For the text-containing cell, return its midpoint in [x, y] coordinate format. 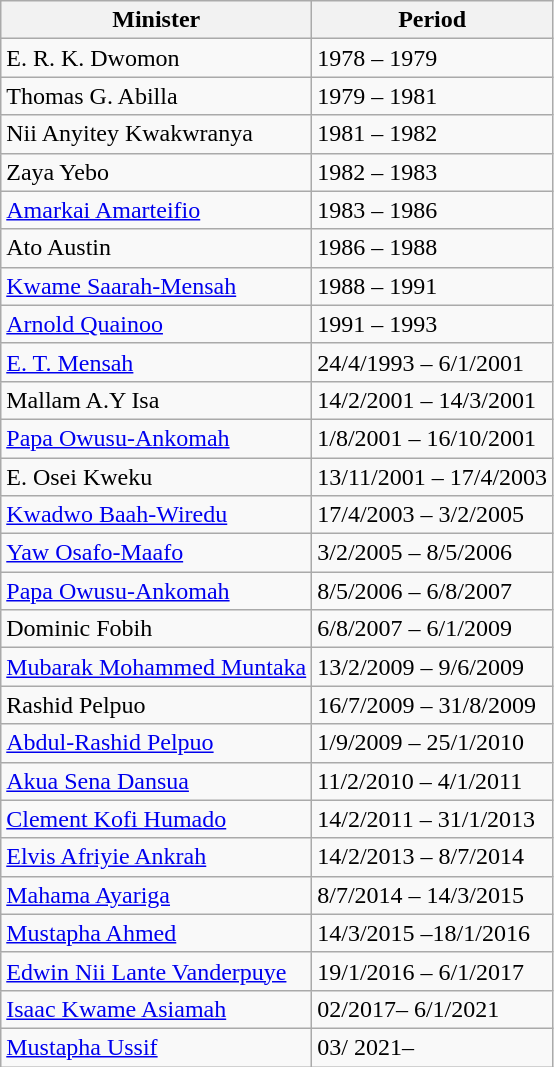
6/8/2007 – 6/1/2009 [432, 629]
11/2/2010 – 4/1/2011 [432, 781]
1979 – 1981 [432, 96]
02/2017– 6/1/2021 [432, 1009]
13/2/2009 – 9/6/2009 [432, 667]
1981 – 1982 [432, 134]
E. Osei Kweku [156, 477]
Mahama Ayariga [156, 895]
14/3/2015 –18/1/2016 [432, 933]
E. R. K. Dwomon [156, 58]
Akua Sena Dansua [156, 781]
Dominic Fobih [156, 629]
Amarkai Amarteifio [156, 210]
E. T. Mensah [156, 362]
1986 – 1988 [432, 248]
1/8/2001 – 16/10/2001 [432, 438]
Thomas G. Abilla [156, 96]
Mustapha Ahmed [156, 933]
1983 – 1986 [432, 210]
14/2/2001 – 14/3/2001 [432, 400]
3/2/2005 – 8/5/2006 [432, 553]
Rashid Pelpuo [156, 705]
Kwadwo Baah-Wiredu [156, 515]
Abdul-Rashid Pelpuo [156, 743]
Clement Kofi Humado [156, 819]
16/7/2009 – 31/8/2009 [432, 705]
1982 – 1983 [432, 172]
1991 – 1993 [432, 324]
14/2/2013 – 8/7/2014 [432, 857]
Zaya Yebo [156, 172]
19/1/2016 – 6/1/2017 [432, 971]
Period [432, 20]
03/ 2021– [432, 1047]
Arnold Quainoo [156, 324]
1988 – 1991 [432, 286]
Yaw Osafo-Maafo [156, 553]
Mallam A.Y Isa [156, 400]
1/9/2009 – 25/1/2010 [432, 743]
13/11/2001 – 17/4/2003 [432, 477]
Edwin Nii Lante Vanderpuye [156, 971]
Mubarak Mohammed Muntaka [156, 667]
Isaac Kwame Asiamah [156, 1009]
1978 – 1979 [432, 58]
17/4/2003 – 3/2/2005 [432, 515]
14/2/2011 – 31/1/2013 [432, 819]
Minister [156, 20]
8/5/2006 – 6/8/2007 [432, 591]
24/4/1993 – 6/1/2001 [432, 362]
8/7/2014 – 14/3/2015 [432, 895]
Mustapha Ussif [156, 1047]
Nii Anyitey Kwakwranya [156, 134]
Ato Austin [156, 248]
Elvis Afriyie Ankrah [156, 857]
Kwame Saarah-Mensah [156, 286]
